Identify which cell holds the provided text, then report its [x, y] central coordinate. 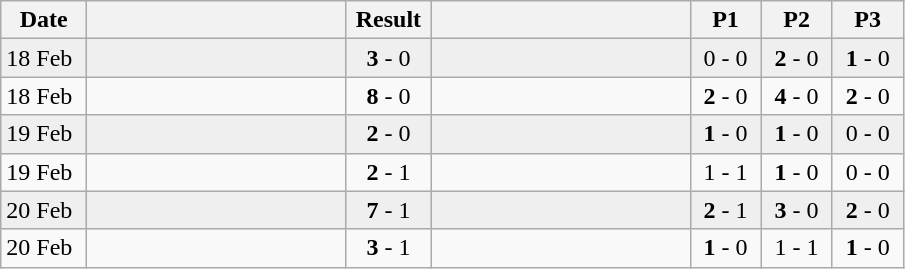
Date [44, 20]
4 - 0 [796, 96]
P2 [796, 20]
8 - 0 [388, 96]
3 - 1 [388, 248]
P3 [868, 20]
P1 [726, 20]
Result [388, 20]
7 - 1 [388, 210]
